For the text-containing cell, return its midpoint in (X, Y) coordinate format. 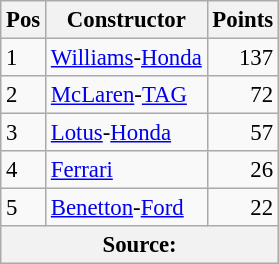
Benetton-Ford (127, 208)
26 (242, 170)
137 (242, 58)
57 (242, 133)
4 (24, 170)
Points (242, 20)
Lotus-Honda (127, 133)
Pos (24, 20)
72 (242, 95)
5 (24, 208)
22 (242, 208)
McLaren-TAG (127, 95)
Constructor (127, 20)
2 (24, 95)
Ferrari (127, 170)
Williams-Honda (127, 58)
Source: (140, 245)
3 (24, 133)
1 (24, 58)
